Capture the cell that displays the provided text and extract its [x, y] central coordinate. 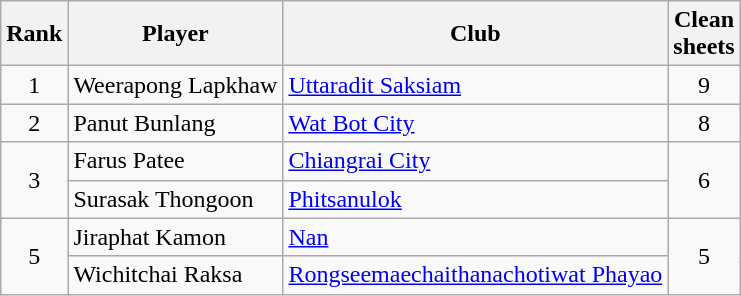
3 [34, 180]
Cleansheets [704, 34]
Club [476, 34]
Farus Patee [176, 161]
Weerapong Lapkhaw [176, 85]
2 [34, 123]
9 [704, 85]
Rank [34, 34]
6 [704, 180]
Phitsanulok [476, 199]
Rongseemaechaithanachotiwat Phayao [476, 275]
Uttaradit Saksiam [476, 85]
1 [34, 85]
Wat Bot City [476, 123]
8 [704, 123]
Jiraphat Kamon [176, 237]
Surasak Thongoon [176, 199]
Wichitchai Raksa [176, 275]
Panut Bunlang [176, 123]
Nan [476, 237]
Chiangrai City [476, 161]
Player [176, 34]
